Extract the (X, Y) coordinate from the center of the cell holding the provided text.  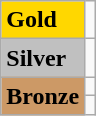
Bronze (43, 96)
Silver (43, 58)
Gold (43, 20)
